Find where the given text appears and provide that cell's center as [X, Y] coordinate. 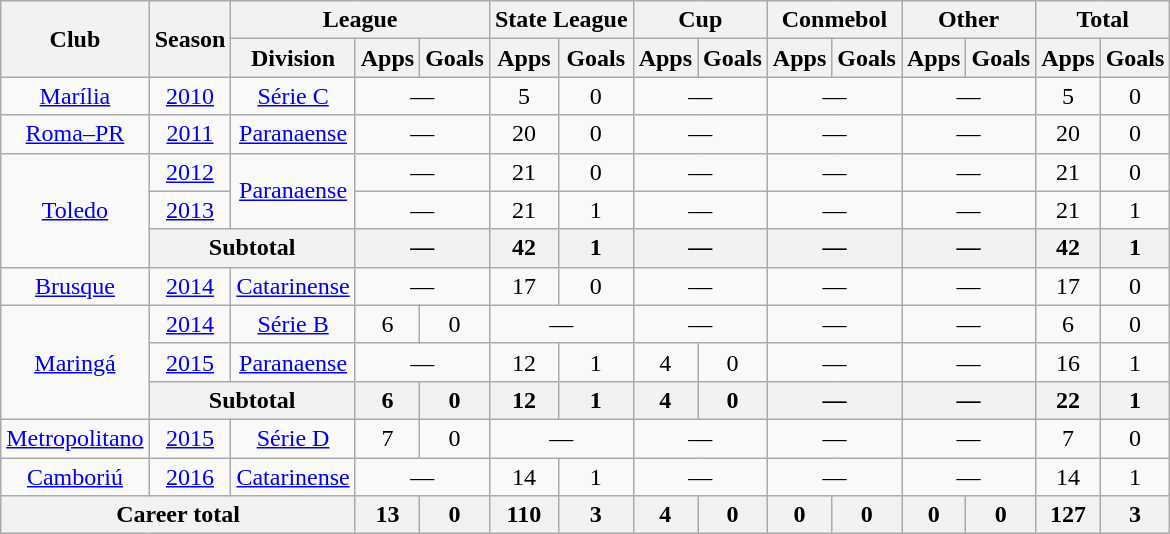
2012 [190, 172]
Career total [178, 515]
Maringá [75, 362]
Série D [293, 438]
127 [1068, 515]
13 [387, 515]
Toledo [75, 210]
2013 [190, 210]
Série C [293, 96]
Roma–PR [75, 134]
Season [190, 39]
Metropolitano [75, 438]
2010 [190, 96]
110 [524, 515]
Conmebol [834, 20]
22 [1068, 400]
Brusque [75, 286]
Camboriú [75, 477]
Marília [75, 96]
2011 [190, 134]
16 [1068, 362]
Cup [700, 20]
State League [561, 20]
Division [293, 58]
Other [969, 20]
Club [75, 39]
Total [1103, 20]
League [360, 20]
Série B [293, 324]
2016 [190, 477]
